Scan for the cell matching the given text and deliver its [X, Y] coordinate at center. 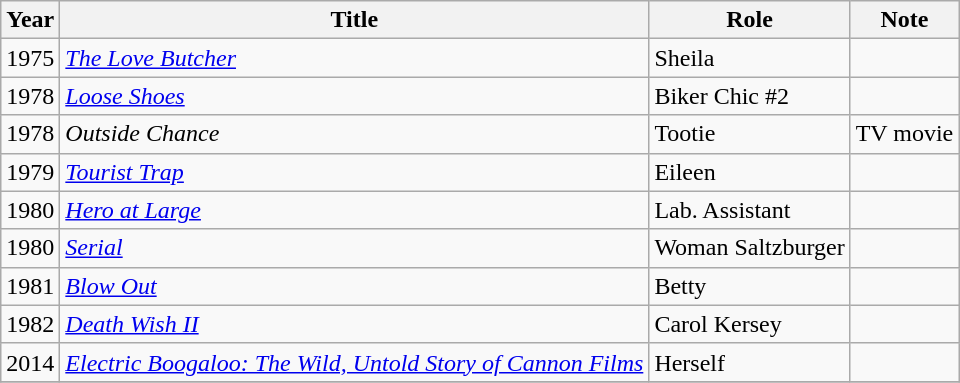
Tourist Trap [354, 172]
Serial [354, 248]
Lab. Assistant [750, 210]
1981 [30, 286]
Herself [750, 362]
Title [354, 20]
Role [750, 20]
Tootie [750, 134]
Death Wish II [354, 324]
Betty [750, 286]
Loose Shoes [354, 96]
Eileen [750, 172]
TV movie [904, 134]
Note [904, 20]
Woman Saltzburger [750, 248]
1982 [30, 324]
Carol Kersey [750, 324]
Hero at Large [354, 210]
Electric Boogaloo: The Wild, Untold Story of Cannon Films [354, 362]
Sheila [750, 58]
Blow Out [354, 286]
The Love Butcher [354, 58]
Year [30, 20]
Outside Chance [354, 134]
1975 [30, 58]
2014 [30, 362]
1979 [30, 172]
Biker Chic #2 [750, 96]
